Search for the cell housing the specified text and yield its [x, y] center coordinate. 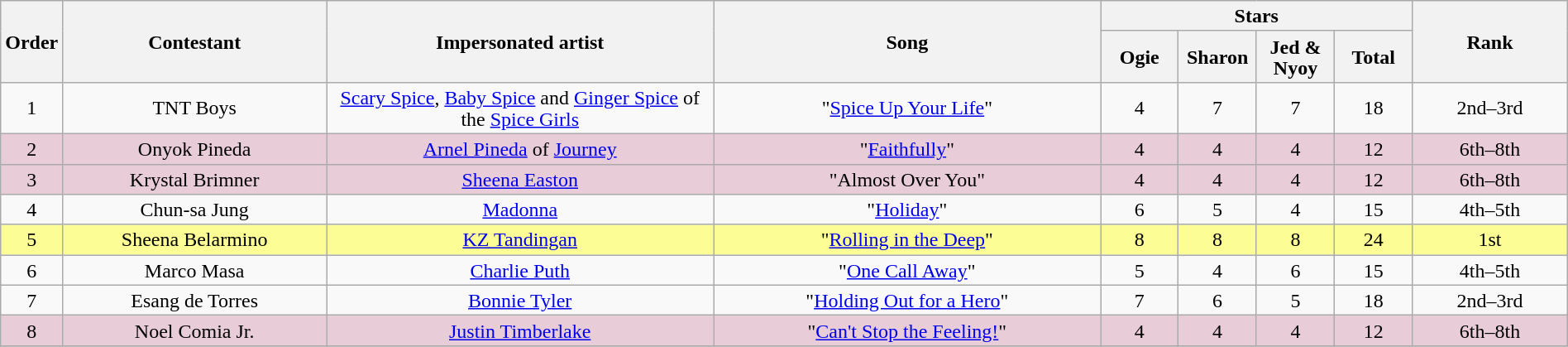
TNT Boys [195, 108]
Onyok Pineda [195, 149]
"Holding Out for a Hero" [907, 300]
Jed & Nyoy [1295, 56]
Scary Spice, Baby Spice and Ginger Spice of the Spice Girls [520, 108]
Song [907, 41]
Bonnie Tyler [520, 300]
"Almost Over You" [907, 179]
"Holiday" [907, 210]
Sharon [1217, 56]
Order [31, 41]
Total [1374, 56]
1 [31, 108]
Ogie [1140, 56]
"Faithfully" [907, 149]
Arnel Pineda of Journey [520, 149]
Contestant [195, 41]
Stars [1257, 17]
Sheena Easton [520, 179]
Charlie Puth [520, 270]
1st [1490, 240]
KZ Tandingan [520, 240]
Chun-sa Jung [195, 210]
Esang de Torres [195, 300]
"One Call Away" [907, 270]
Rank [1490, 41]
Madonna [520, 210]
"Rolling in the Deep" [907, 240]
Justin Timberlake [520, 331]
Sheena Belarmino [195, 240]
"Spice Up Your Life" [907, 108]
24 [1374, 240]
Noel Comia Jr. [195, 331]
Marco Masa [195, 270]
"Can't Stop the Feeling!" [907, 331]
Krystal Brimner [195, 179]
2 [31, 149]
3 [31, 179]
Impersonated artist [520, 41]
